Identify which cell holds the provided text, then report its [X, Y] central coordinate. 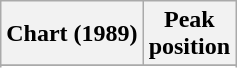
Peakposition [189, 34]
Chart (1989) [72, 34]
